Provide the [x, y] coordinate of the cell's center where the given text is located.  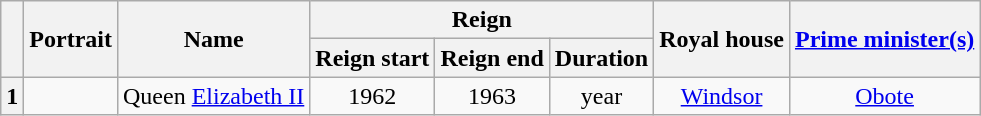
Reign start [372, 58]
Name [213, 39]
1 [12, 96]
Reign [482, 20]
year [601, 96]
Royal house [722, 39]
Reign end [492, 58]
Portrait [71, 39]
1963 [492, 96]
Obote [884, 96]
Windsor [722, 96]
Queen Elizabeth II [213, 96]
1962 [372, 96]
Prime minister(s) [884, 39]
Duration [601, 58]
